Return the (X, Y) coordinate for the center point of the cell that contains the specified text.  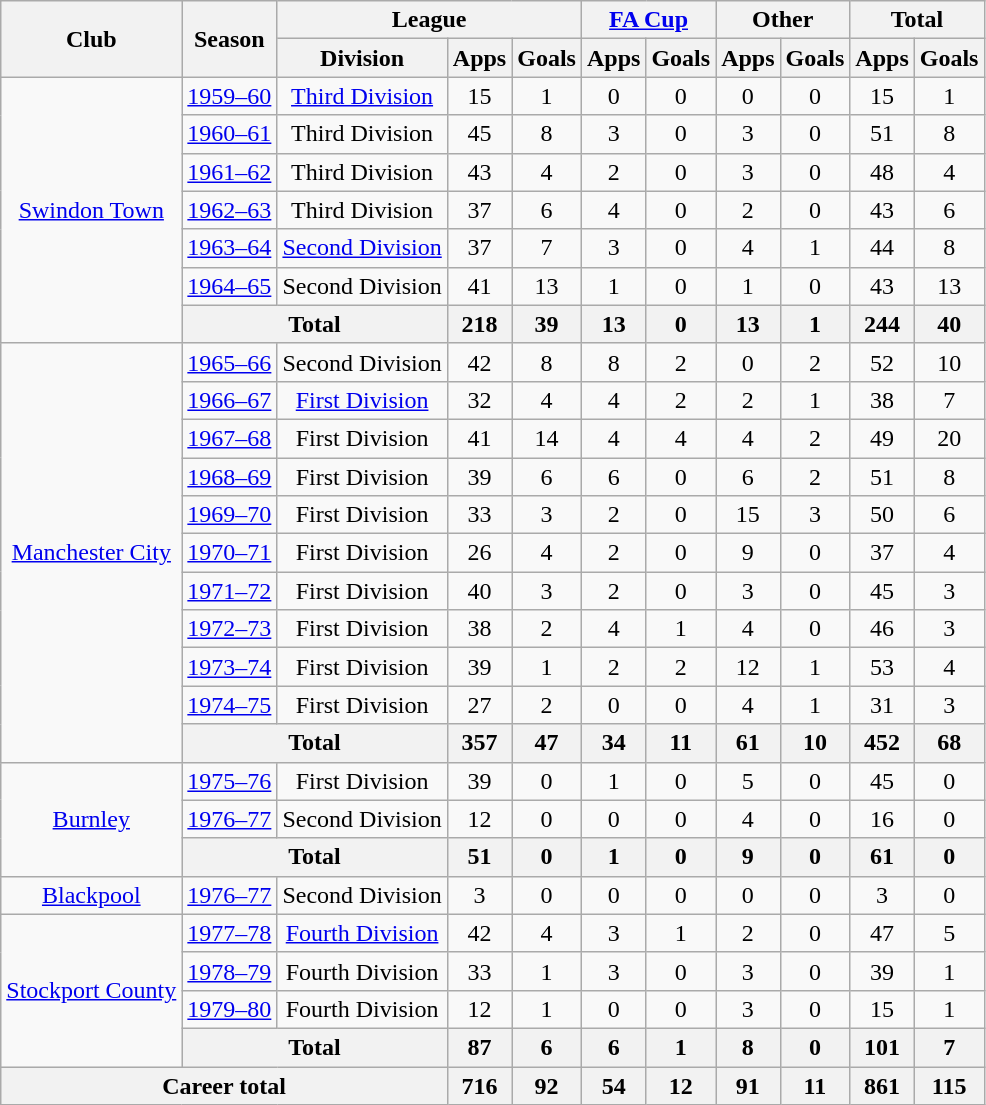
16 (882, 819)
54 (613, 1085)
Club (92, 39)
46 (882, 629)
218 (479, 324)
1960–61 (230, 134)
452 (882, 743)
52 (882, 362)
101 (882, 1047)
1962–63 (230, 210)
1978–79 (230, 971)
26 (479, 553)
115 (949, 1085)
44 (882, 248)
1967–68 (230, 438)
Division (362, 58)
1963–64 (230, 248)
Career total (224, 1085)
357 (479, 743)
FA Cup (648, 20)
34 (613, 743)
Other (783, 20)
244 (882, 324)
1970–71 (230, 553)
1974–75 (230, 705)
Blackpool (92, 895)
92 (547, 1085)
861 (882, 1085)
1973–74 (230, 667)
49 (882, 438)
48 (882, 172)
Burnley (92, 819)
1969–70 (230, 515)
1961–62 (230, 172)
1972–73 (230, 629)
53 (882, 667)
1977–78 (230, 933)
1964–65 (230, 286)
14 (547, 438)
68 (949, 743)
50 (882, 515)
Season (230, 39)
1966–67 (230, 400)
91 (748, 1085)
Swindon Town (92, 210)
League (430, 20)
20 (949, 438)
1965–66 (230, 362)
1968–69 (230, 477)
1971–72 (230, 591)
31 (882, 705)
27 (479, 705)
87 (479, 1047)
1979–80 (230, 1009)
1975–76 (230, 781)
32 (479, 400)
Manchester City (92, 552)
716 (479, 1085)
1959–60 (230, 96)
Stockport County (92, 990)
